Identify which cell holds the provided text, then report its (x, y) central coordinate. 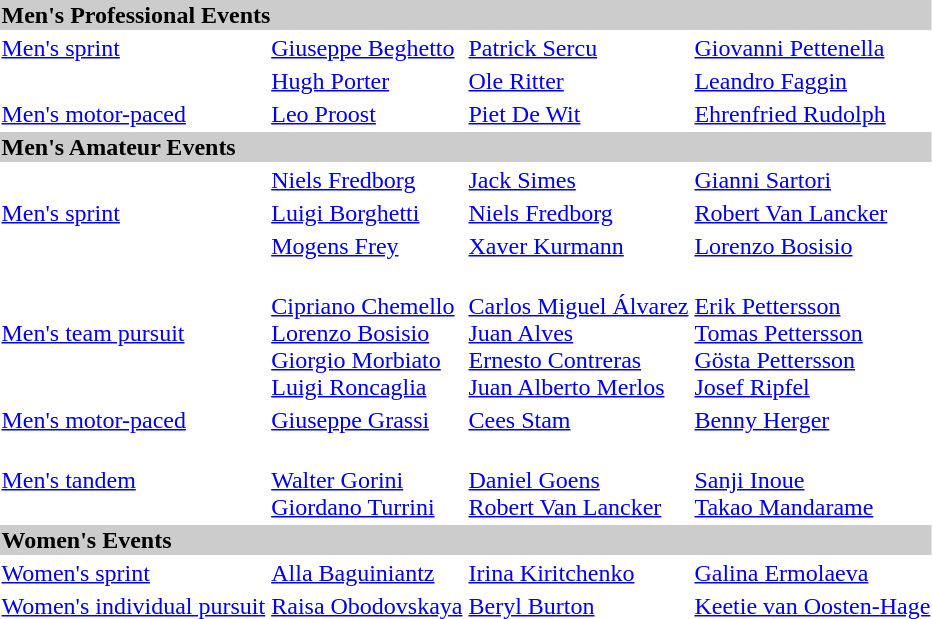
Hugh Porter (367, 81)
Men's team pursuit (134, 333)
Alla Baguiniantz (367, 573)
Robert Van Lancker (812, 213)
Irina Kiritchenko (578, 573)
Gianni Sartori (812, 180)
Lorenzo Bosisio (812, 246)
Benny Herger (812, 420)
Daniel GoensRobert Van Lancker (578, 480)
Cipriano Chemello Lorenzo Bosisio Giorgio Morbiato Luigi Roncaglia (367, 333)
Men's tandem (134, 480)
Jack Simes (578, 180)
Patrick Sercu (578, 48)
Men's Professional Events (466, 15)
Piet De Wit (578, 114)
Ehrenfried Rudolph (812, 114)
Leo Proost (367, 114)
Xaver Kurmann (578, 246)
Giuseppe Grassi (367, 420)
Cees Stam (578, 420)
Giuseppe Beghetto (367, 48)
Carlos Miguel Álvarez Juan Alves Ernesto Contreras Juan Alberto Merlos (578, 333)
Leandro Faggin (812, 81)
Walter Gorini Giordano Turrini (367, 480)
Mogens Frey (367, 246)
Sanji Inoue Takao Mandarame (812, 480)
Men's Amateur Events (466, 147)
Luigi Borghetti (367, 213)
Ole Ritter (578, 81)
Giovanni Pettenella (812, 48)
Galina Ermolaeva (812, 573)
Women's sprint (134, 573)
Women's Events (466, 540)
Erik Pettersson Tomas Pettersson Gösta Pettersson Josef Ripfel (812, 333)
